Locate the cell with the specified text and output its (x, y) center coordinate. 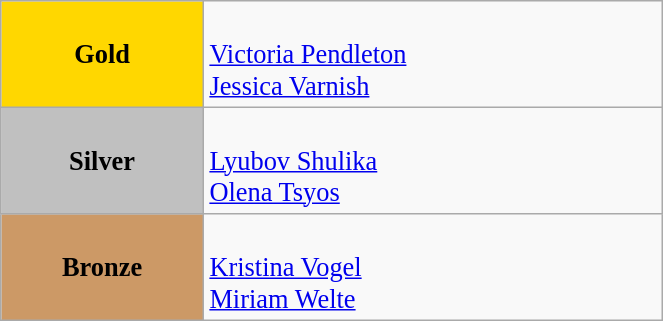
Silver (102, 160)
Gold (102, 54)
Victoria PendletonJessica Varnish (432, 54)
Kristina VogelMiriam Welte (432, 266)
Bronze (102, 266)
Lyubov ShulikaOlena Tsyos (432, 160)
